From the cell containing the given text, extract its center point as (X, Y) coordinate. 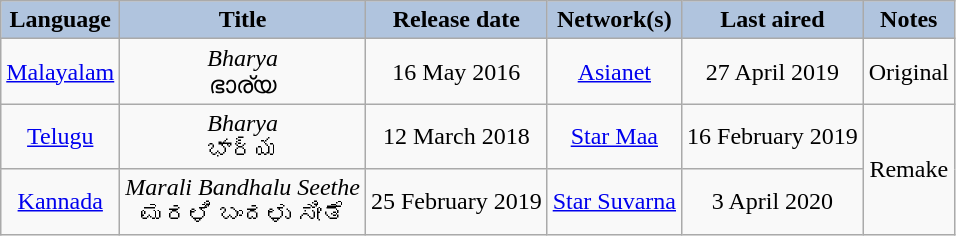
Kannada (60, 202)
16 May 2016 (456, 72)
Language (60, 20)
Last aired (773, 20)
25 February 2019 (456, 202)
Malayalam (60, 72)
27 April 2019 (773, 72)
Star Maa (614, 136)
Release date (456, 20)
Original (908, 72)
Bharya భార్య (243, 136)
Marali Bandhalu Seethe ಮರಳಿ ಬಂದಳು ಸೀತೆ (243, 202)
Title (243, 20)
3 April 2020 (773, 202)
Notes (908, 20)
Bharya ഭാര്യ (243, 72)
Asianet (614, 72)
Telugu (60, 136)
Network(s) (614, 20)
16 February 2019 (773, 136)
Star Suvarna (614, 202)
Remake (908, 169)
12 March 2018 (456, 136)
